Return the (x, y) coordinate for the center point of the cell that contains the specified text.  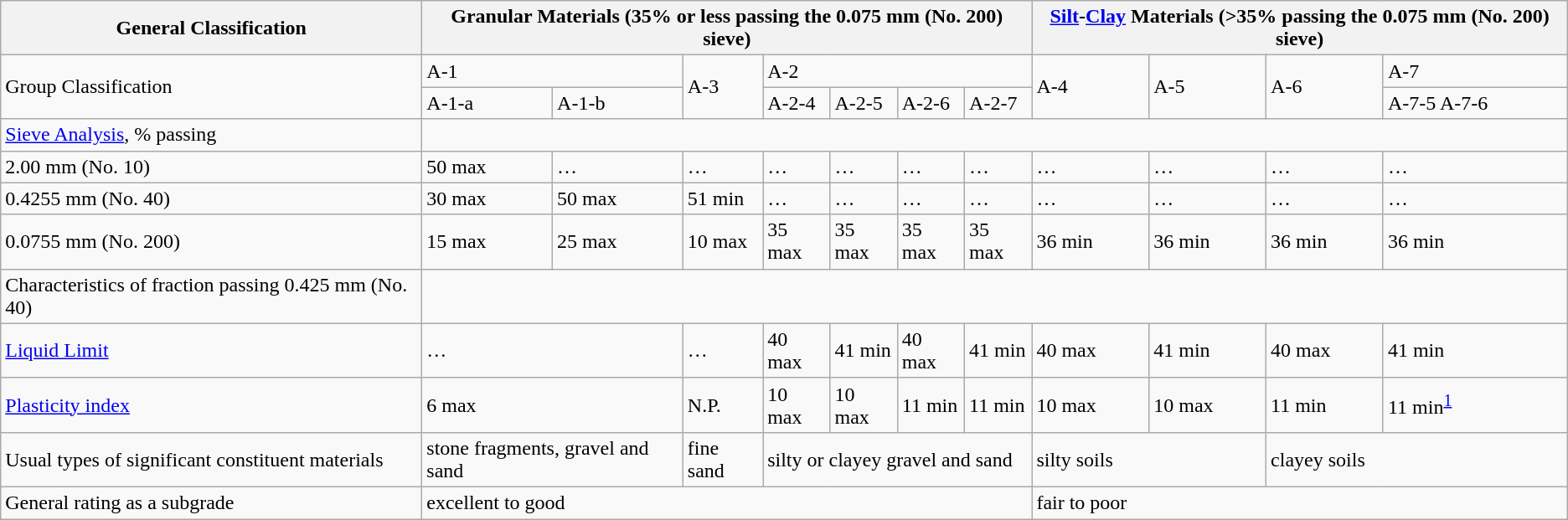
Group Classification (211, 87)
A-2-4 (797, 103)
30 max (487, 198)
A-5 (1208, 87)
fine sand (722, 459)
A-7-5 A-7-6 (1475, 103)
N.P. (722, 405)
Plasticity index (211, 405)
0.0755 mm (No. 200) (211, 241)
A-2-5 (864, 103)
Silt-Clay Materials (>35% passing the 0.075 mm (No. 200) sieve) (1300, 28)
Usual types of significant constituent materials (211, 459)
General rating as a subgrade (211, 502)
Liquid Limit (211, 350)
0.4255 mm (No. 40) (211, 198)
A-2 (898, 71)
A-2-7 (998, 103)
A-2-6 (931, 103)
General Classification (211, 28)
A-4 (1091, 87)
A-1 (553, 71)
silty soils (1149, 459)
stone fragments, gravel and sand (553, 459)
A-1-a (487, 103)
silty or clayey gravel and sand (898, 459)
2.00 mm (No. 10) (211, 167)
51 min (722, 198)
Sieve Analysis, % passing (211, 135)
clayey soils (1417, 459)
25 max (618, 241)
15 max (487, 241)
A-1-b (618, 103)
6 max (553, 405)
excellent to good (727, 502)
A-3 (722, 87)
A-7 (1475, 71)
fair to poor (1300, 502)
Characteristics of fraction passing 0.425 mm (No. 40) (211, 296)
11 min1 (1475, 405)
A-6 (1325, 87)
Granular Materials (35% or less passing the 0.075 mm (No. 200) sieve) (727, 28)
